Determine the (x, y) coordinate at the center of the cell enclosing the given text.  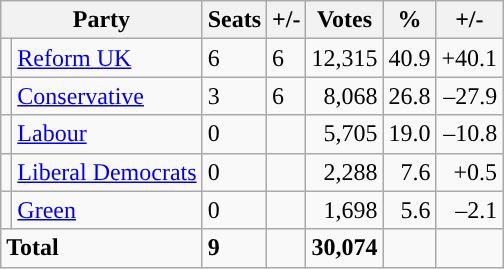
5.6 (410, 210)
12,315 (344, 58)
Reform UK (107, 58)
–10.8 (470, 134)
Seats (234, 20)
–2.1 (470, 210)
5,705 (344, 134)
1,698 (344, 210)
19.0 (410, 134)
+40.1 (470, 58)
Labour (107, 134)
9 (234, 248)
Total (102, 248)
3 (234, 96)
Votes (344, 20)
Liberal Democrats (107, 172)
40.9 (410, 58)
26.8 (410, 96)
–27.9 (470, 96)
% (410, 20)
Green (107, 210)
Party (102, 20)
8,068 (344, 96)
30,074 (344, 248)
2,288 (344, 172)
+0.5 (470, 172)
Conservative (107, 96)
7.6 (410, 172)
